From the cell containing the given text, extract its center point as [x, y] coordinate. 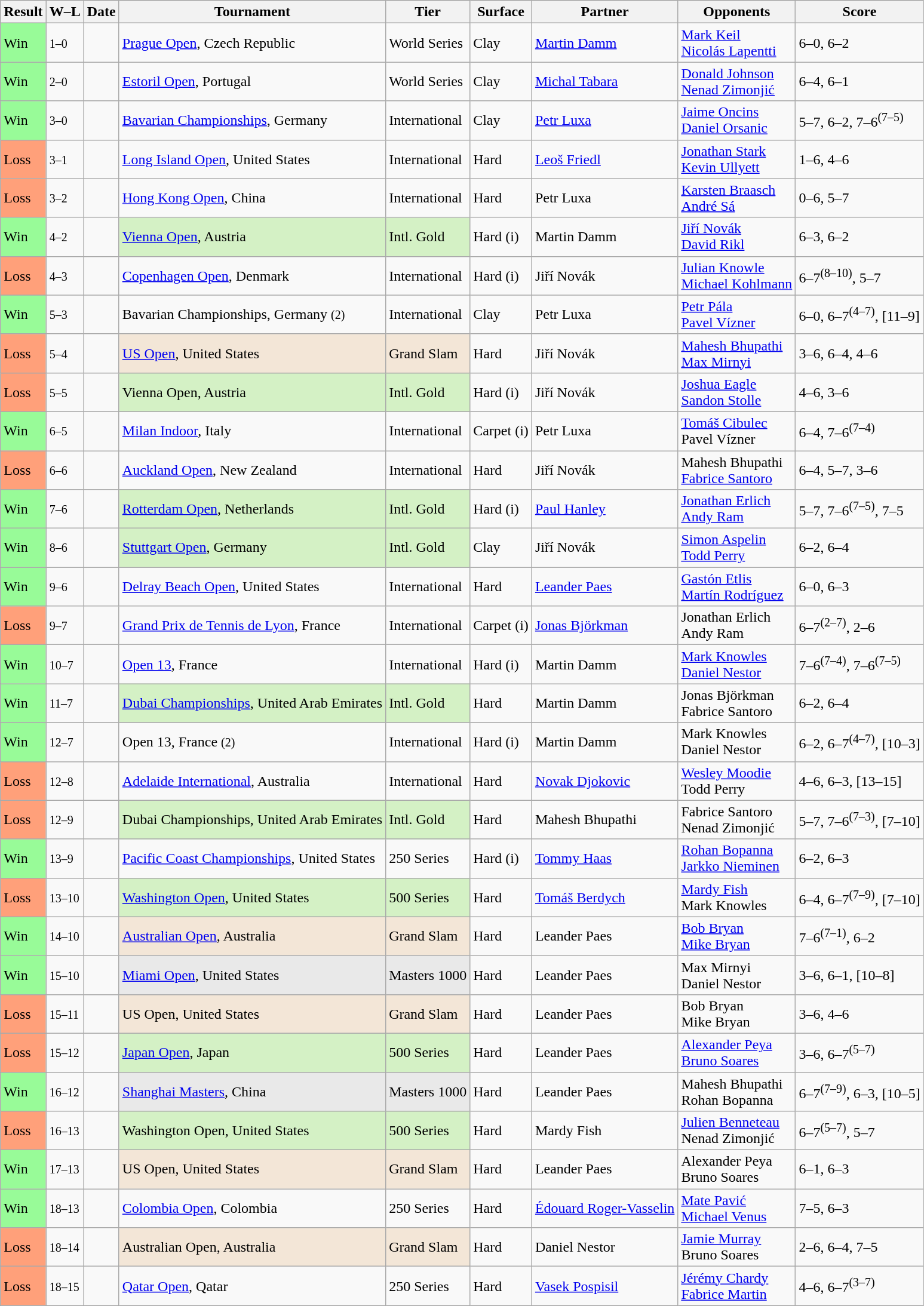
Tier [428, 12]
4–2 [65, 236]
Opponents [737, 12]
15–11 [65, 1014]
Mate Pavić Michael Venus [737, 1209]
9–7 [65, 626]
7–6 [65, 509]
Long Island Open, United States [252, 159]
Pacific Coast Championships, United States [252, 859]
Novak Djokovic [604, 781]
Tommy Haas [604, 859]
0–6, 5–7 [859, 198]
10–7 [65, 664]
Qatar Open, Qatar [252, 1286]
7–6(7–1), 6–2 [859, 936]
Open 13, France (2) [252, 742]
Result [23, 12]
Rotterdam Open, Netherlands [252, 509]
15–10 [65, 975]
6–7(5–7), 5–7 [859, 1131]
Jiří Novák David Rikl [737, 236]
Date [102, 12]
7–5, 6–3 [859, 1209]
16–13 [65, 1131]
6–1, 6–3 [859, 1169]
6–7(2–7), 2–6 [859, 626]
Miami Open, United States [252, 975]
Mardy Fish [604, 1131]
6–2, 6–7(4–7), [10–3] [859, 742]
6–4, 6–1 [859, 81]
Petr Pála Pavel Vízner [737, 314]
16–12 [65, 1092]
12–9 [65, 819]
6–5 [65, 431]
Estoril Open, Portugal [252, 81]
Milan Indoor, Italy [252, 431]
Donald Johnson Nenad Zimonjić [737, 81]
18–15 [65, 1286]
6–6 [65, 469]
3–6, 6–7(5–7) [859, 1052]
Hong Kong Open, China [252, 198]
Mahesh Bhupathi Rohan Bopanna [737, 1092]
Daniel Nestor [604, 1247]
Jérémy Chardy Fabrice Martin [737, 1286]
6–4, 5–7, 3–6 [859, 469]
Score [859, 12]
Simon Aspelin Todd Perry [737, 548]
8–6 [65, 548]
Paul Hanley [604, 509]
18–13 [65, 1209]
Jonas Björkman Fabrice Santoro [737, 703]
Jonas Björkman [604, 626]
5–7, 6–2, 7–6(7–5) [859, 121]
3–2 [65, 198]
Fabrice Santoro Nenad Zimonjić [737, 819]
Mardy Fish Mark Knowles [737, 897]
Delray Beach Open, United States [252, 586]
Leoš Friedl [604, 159]
3–6, 6–1, [10–8] [859, 975]
Partner [604, 12]
Open 13, France [252, 664]
Shanghai Masters, China [252, 1092]
4–6, 6–7(3–7) [859, 1286]
Julian Knowle Michael Kohlmann [737, 276]
2–6, 6–4, 7–5 [859, 1247]
6–0, 6–3 [859, 586]
5–7, 7–6(7–3), [7–10] [859, 819]
6–3, 6–2 [859, 236]
Prague Open, Czech Republic [252, 43]
Wesley Moodie Todd Perry [737, 781]
3–1 [65, 159]
Michal Tabara [604, 81]
Rohan Bopanna Jarkko Nieminen [737, 859]
3–6, 6–4, 4–6 [859, 354]
Jamie Murray Bruno Soares [737, 1247]
15–12 [65, 1052]
Bavarian Championships, Germany (2) [252, 314]
Japan Open, Japan [252, 1052]
2–0 [65, 81]
W–L [65, 12]
4–6, 6–3, [13–15] [859, 781]
6–4, 6–7(7–9), [7–10] [859, 897]
5–4 [65, 354]
5–3 [65, 314]
5–7, 7–6(7–5), 7–5 [859, 509]
Joshua Eagle Sandon Stolle [737, 392]
Tournament [252, 12]
Grand Prix de Tennis de Lyon, France [252, 626]
Vasek Pospisil [604, 1286]
Copenhagen Open, Denmark [252, 276]
Max Mirnyi Daniel Nestor [737, 975]
1–6, 4–6 [859, 159]
6–0, 6–7(4–7), [11–9] [859, 314]
5–5 [65, 392]
Auckland Open, New Zealand [252, 469]
9–6 [65, 586]
11–7 [65, 703]
4–3 [65, 276]
Mahesh Bhupathi Max Mirnyi [737, 354]
Stuttgart Open, Germany [252, 548]
12–8 [65, 781]
Adelaide International, Australia [252, 781]
Mahesh Bhupathi [604, 819]
4–6, 3–6 [859, 392]
17–13 [65, 1169]
6–7(8–10), 5–7 [859, 276]
13–10 [65, 897]
6–2, 6–3 [859, 859]
Jaime Oncins Daniel Orsanic [737, 121]
Surface [501, 12]
Mark Keil Nicolás Lapentti [737, 43]
Julien Benneteau Nenad Zimonjić [737, 1131]
14–10 [65, 936]
Colombia Open, Colombia [252, 1209]
7–6(7–4), 7–6(7–5) [859, 664]
Édouard Roger-Vasselin [604, 1209]
3–6, 4–6 [859, 1014]
Tomáš Cibulec Pavel Vízner [737, 431]
Tomáš Berdych [604, 897]
6–7(7–9), 6–3, [10–5] [859, 1092]
3–0 [65, 121]
Gastón Etlis Martín Rodríguez [737, 586]
6–4, 7–6(7–4) [859, 431]
1–0 [65, 43]
18–14 [65, 1247]
Karsten Braasch André Sá [737, 198]
Mahesh Bhupathi Fabrice Santoro [737, 469]
Jonathan Stark Kevin Ullyett [737, 159]
Bavarian Championships, Germany [252, 121]
12–7 [65, 742]
13–9 [65, 859]
6–0, 6–2 [859, 43]
